From the cell containing the given text, extract its center point as [x, y] coordinate. 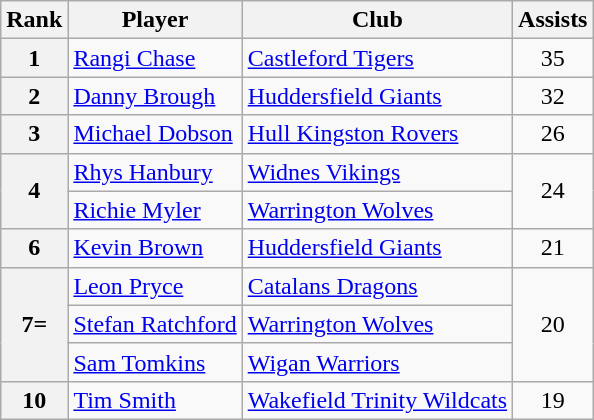
Danny Brough [155, 96]
24 [553, 191]
20 [553, 324]
Leon Pryce [155, 286]
6 [34, 248]
Club [377, 20]
2 [34, 96]
4 [34, 191]
Kevin Brown [155, 248]
26 [553, 134]
35 [553, 58]
Tim Smith [155, 400]
Hull Kingston Rovers [377, 134]
Widnes Vikings [377, 172]
Player [155, 20]
Rhys Hanbury [155, 172]
Rangi Chase [155, 58]
Wakefield Trinity Wildcats [377, 400]
Michael Dobson [155, 134]
1 [34, 58]
Catalans Dragons [377, 286]
3 [34, 134]
32 [553, 96]
Rank [34, 20]
10 [34, 400]
Stefan Ratchford [155, 324]
Castleford Tigers [377, 58]
Richie Myler [155, 210]
Assists [553, 20]
19 [553, 400]
7= [34, 324]
Wigan Warriors [377, 362]
21 [553, 248]
Sam Tomkins [155, 362]
